Provide the [x, y] coordinate of the cell's center where the given text is located.  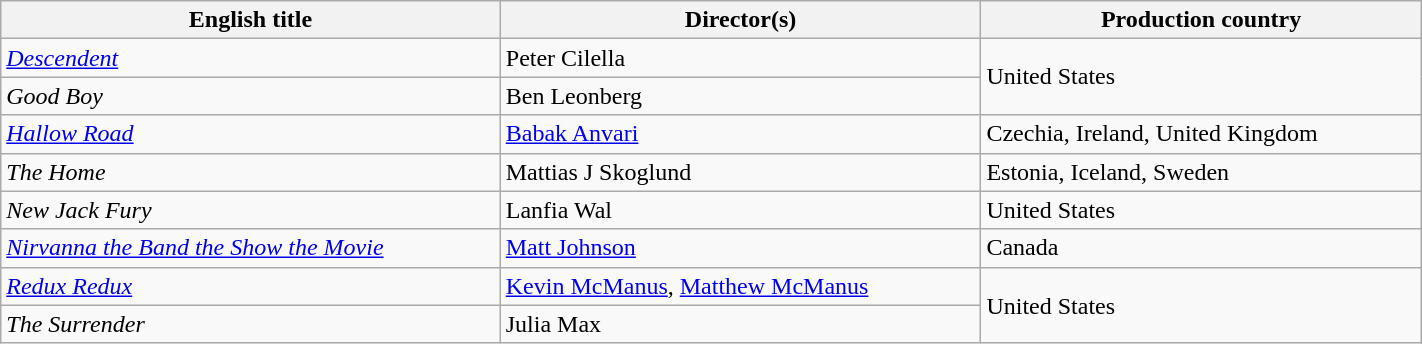
Redux Redux [251, 286]
Estonia, Iceland, Sweden [1201, 172]
The Home [251, 172]
Czechia, Ireland, United Kingdom [1201, 134]
Hallow Road [251, 134]
Descendent [251, 58]
Ben Leonberg [740, 96]
Babak Anvari [740, 134]
Mattias J Skoglund [740, 172]
Nirvanna the Band the Show the Movie [251, 248]
English title [251, 20]
Production country [1201, 20]
Peter Cilella [740, 58]
Julia Max [740, 324]
The Surrender [251, 324]
Matt Johnson [740, 248]
Good Boy [251, 96]
New Jack Fury [251, 210]
Lanfia Wal [740, 210]
Director(s) [740, 20]
Kevin McManus, Matthew McManus [740, 286]
Canada [1201, 248]
